Locate the cell with the specified text and output its [X, Y] center coordinate. 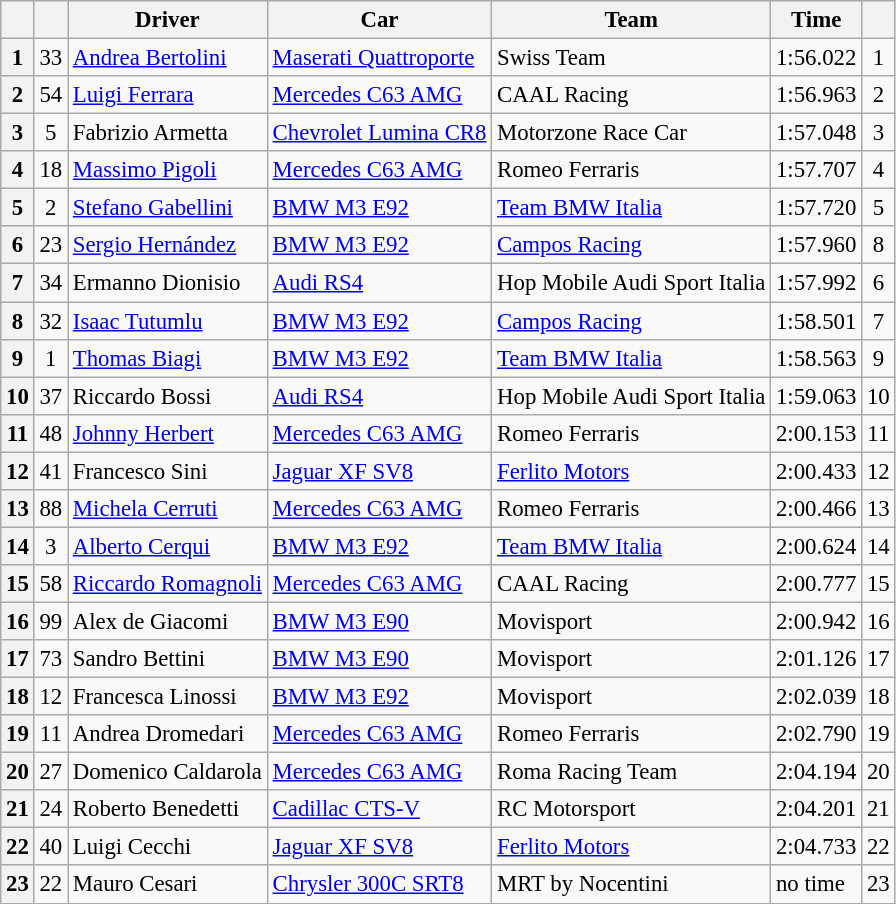
41 [50, 471]
2:02.039 [816, 697]
40 [50, 847]
1:58.501 [816, 321]
1:57.048 [816, 133]
37 [50, 396]
Fabrizio Armetta [168, 133]
Roberto Benedetti [168, 809]
1:56.963 [816, 95]
Cadillac CTS-V [379, 809]
Massimo Pigoli [168, 170]
Francesca Linossi [168, 697]
Stefano Gabellini [168, 208]
Ermanno Dionisio [168, 283]
Time [816, 20]
Luigi Ferrara [168, 95]
Alex de Giacomi [168, 621]
Johnny Herbert [168, 433]
2:00.433 [816, 471]
2:00.624 [816, 546]
2:01.126 [816, 659]
32 [50, 321]
99 [50, 621]
2:04.194 [816, 772]
1:57.960 [816, 245]
Roma Racing Team [632, 772]
24 [50, 809]
Andrea Dromedari [168, 734]
Sandro Bettini [168, 659]
RC Motorsport [632, 809]
2:04.733 [816, 847]
Francesco Sini [168, 471]
73 [50, 659]
Riccardo Romagnoli [168, 584]
33 [50, 58]
Mauro Cesari [168, 885]
Chevrolet Lumina CR8 [379, 133]
2:02.790 [816, 734]
Luigi Cecchi [168, 847]
Motorzone Race Car [632, 133]
58 [50, 584]
no time [816, 885]
1:57.992 [816, 283]
2:00.466 [816, 509]
88 [50, 509]
Riccardo Bossi [168, 396]
1:59.063 [816, 396]
54 [50, 95]
2:04.201 [816, 809]
Swiss Team [632, 58]
1:58.563 [816, 358]
Car [379, 20]
2:00.942 [816, 621]
27 [50, 772]
Alberto Cerqui [168, 546]
34 [50, 283]
1:57.707 [816, 170]
Domenico Caldarola [168, 772]
1:57.720 [816, 208]
1:56.022 [816, 58]
Team [632, 20]
2:00.153 [816, 433]
Thomas Biagi [168, 358]
MRT by Nocentini [632, 885]
Sergio Hernández [168, 245]
48 [50, 433]
Michela Cerruti [168, 509]
Maserati Quattroporte [379, 58]
Andrea Bertolini [168, 58]
Isaac Tutumlu [168, 321]
Driver [168, 20]
Chrysler 300C SRT8 [379, 885]
2:00.777 [816, 584]
